Identify which cell holds the provided text, then report its [X, Y] central coordinate. 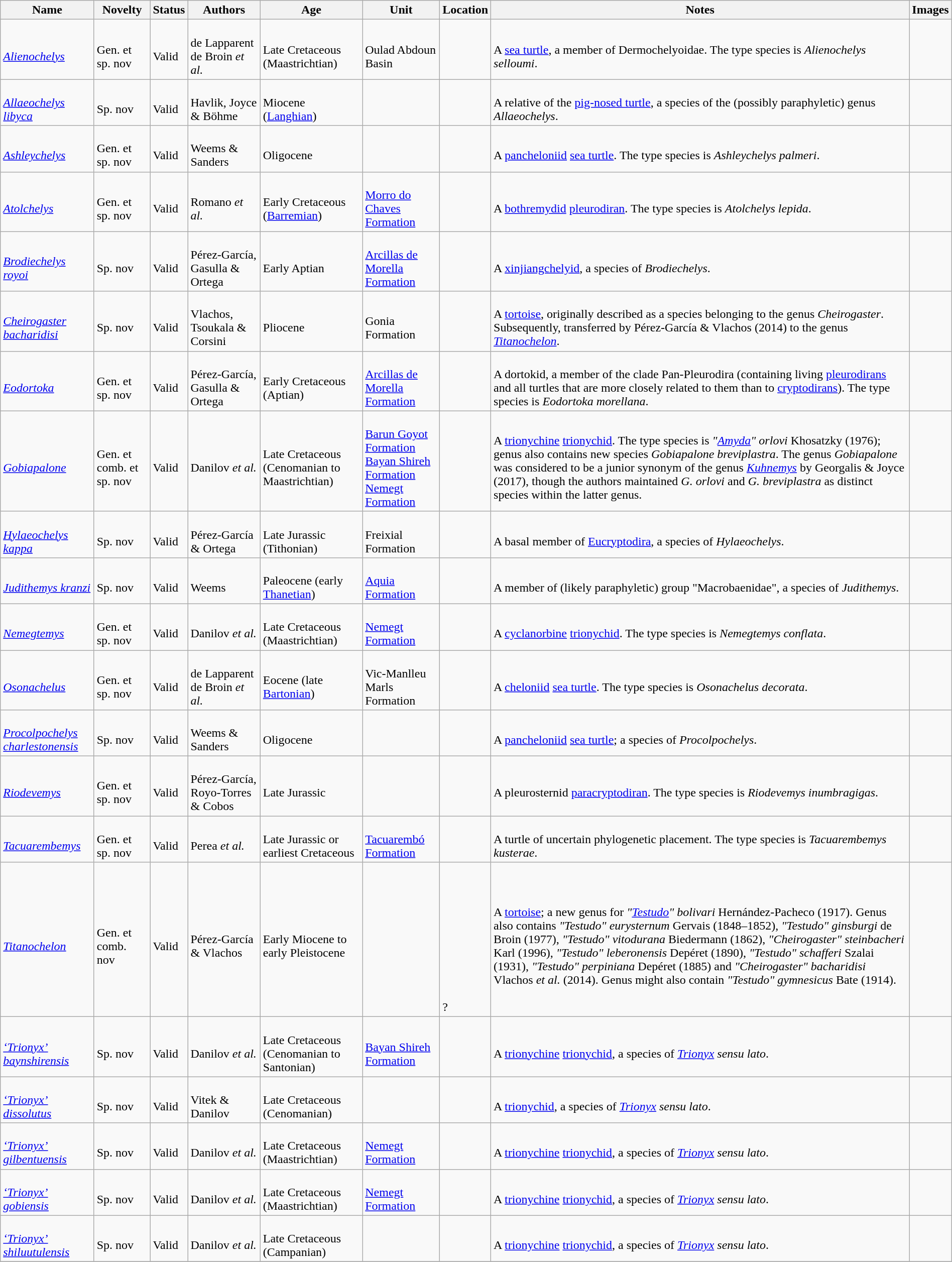
Freixial Formation [401, 534]
Oulad Abdoun Basin [401, 49]
Atolchelys [47, 202]
Havlik, Joyce & Böhme [224, 102]
A member of (likely paraphyletic) group "Macrobaenidae", a species of Judithemys. [700, 581]
Titanochelon [47, 940]
Vitek & Danilov [224, 1100]
A turtle of uncertain phylogenetic placement. The type species is Tacuarembemys kusterae. [700, 839]
Osonachelus [47, 680]
A bothremydid pleurodiran. The type species is Atolchelys lepida. [700, 202]
A relative of the pig-nosed turtle, a species of the (possibly paraphyletic) genus Allaeochelys. [700, 102]
A pleurosternid paracryptodiran. The type species is Riodevemys inumbragigas. [700, 786]
Riodevemys [47, 786]
A xinjiangchelyid, a species of Brodiechelys. [700, 261]
‘Trionyx’ gobiensis [47, 1192]
Hylaeochelys kappa [47, 534]
Early Miocene to early Pleistocene [311, 940]
Location [465, 10]
Gonia Formation [401, 321]
Perea et al. [224, 839]
Authors [224, 10]
Status [169, 10]
Pérez-García, Royo-Torres & Cobos [224, 786]
A cheloniid sea turtle. The type species is Osonachelus decorata. [700, 680]
A sea turtle, a member of Dermochelyoidae. The type species is Alienochelys selloumi. [700, 49]
Eocene (late Bartonian) [311, 680]
Barun Goyot Formation Bayan Shireh Formation Nemegt Formation [401, 461]
A pancheloniid sea turtle. The type species is Ashleychelys palmeri. [700, 149]
Allaeochelys libyca [47, 102]
Late Cretaceous (Cenomanian) [311, 1100]
Tacuarembó Formation [401, 839]
Early Cretaceous (Barremian) [311, 202]
Eodortoka [47, 381]
A basal member of Eucryptodira, a species of Hylaeochelys. [700, 534]
Nemegtemys [47, 627]
Early Cretaceous (Aptian) [311, 381]
Cheirogaster bacharidisi [47, 321]
Age [311, 10]
Pliocene [311, 321]
Alienochelys [47, 49]
A cyclanorbine trionychid. The type species is Nemegtemys conflata. [700, 627]
Ashleychelys [47, 149]
Procolpochelys charlestonensis [47, 733]
Unit [401, 10]
Miocene (Langhian) [311, 102]
Paleocene (early Thanetian) [311, 581]
Vlachos, Tsoukala & Corsini [224, 321]
Notes [700, 10]
? [465, 940]
Early Aptian [311, 261]
Tacuarembemys [47, 839]
Late Jurassic (Tithonian) [311, 534]
Vic-Manlleu Marls Formation [401, 680]
‘Trionyx’ dissolutus [47, 1100]
Gobiapalone [47, 461]
‘Trionyx’ baynshirensis [47, 1047]
A pancheloniid sea turtle; a species of Procolpochelys. [700, 733]
Brodiechelys royoi [47, 261]
Morro do Chaves Formation [401, 202]
‘Trionyx’ shiluutulensis [47, 1238]
Aquia Formation [401, 581]
Name [47, 10]
Late Jurassic [311, 786]
Late Jurassic or earliest Cretaceous [311, 839]
Late Cretaceous (Cenomanian to Maastrichtian) [311, 461]
A trionychid, a species of Trionyx sensu lato. [700, 1100]
Novelty [122, 10]
Judithemys kranzi [47, 581]
Late Cretaceous (Cenomanian to Santonian) [311, 1047]
Bayan Shireh Formation [401, 1047]
Gen. et comb. et sp. nov [122, 461]
Pérez-García & Ortega [224, 534]
Images [930, 10]
Romano et al. [224, 202]
Gen. et comb. nov [122, 940]
Pérez-García & Vlachos [224, 940]
Weems [224, 581]
‘Trionyx’ gilbentuensis [47, 1146]
Late Cretaceous (Campanian) [311, 1238]
